Return the [x, y] coordinate for the center point of the cell that contains the specified text.  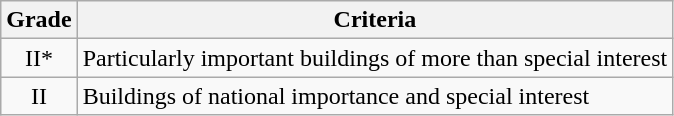
II [39, 96]
Grade [39, 20]
Buildings of national importance and special interest [375, 96]
Particularly important buildings of more than special interest [375, 58]
II* [39, 58]
Criteria [375, 20]
